Return (x, y) of the center of cell containing provided text 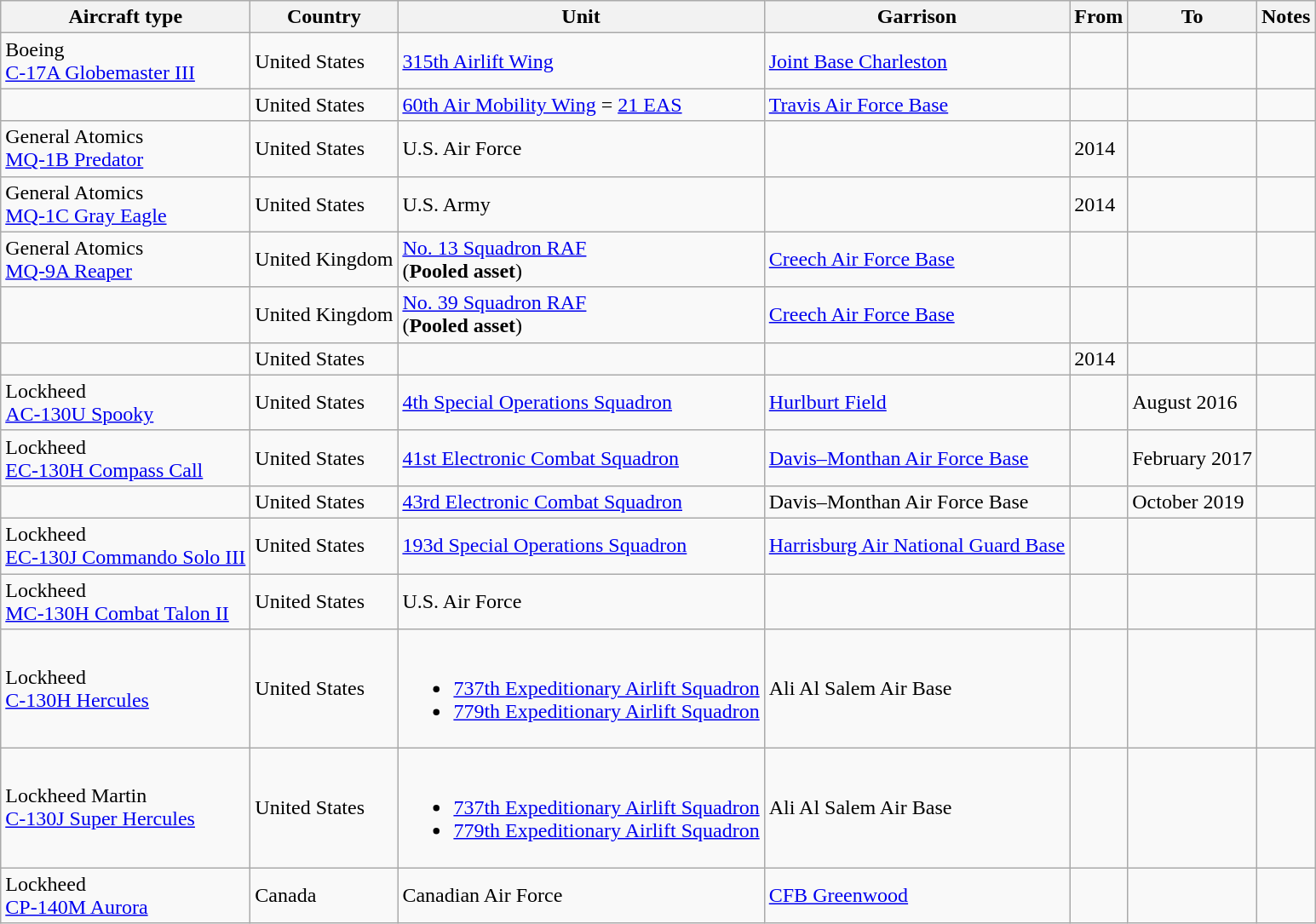
Unit (581, 17)
Canadian Air Force (581, 896)
4th Special Operations Squadron (581, 402)
Garrison (917, 17)
Notes (1285, 17)
Canada (324, 896)
LockheedC-130H Hercules (126, 689)
February 2017 (1192, 458)
60th Air Mobility Wing = 21 EAS (581, 105)
Hurlburt Field (917, 402)
From (1099, 17)
BoeingC-17A Globemaster III (126, 61)
General AtomicsMQ-1C Gray Eagle (126, 204)
Joint Base Charleston (917, 61)
LockheedCP-140M Aurora (126, 896)
Harrisburg Air National Guard Base (917, 545)
October 2019 (1192, 502)
No. 39 Squadron RAF(Pooled asset) (581, 315)
General AtomicsMQ-9A Reaper (126, 259)
CFB Greenwood (917, 896)
LockheedEC-130J Commando Solo III (126, 545)
Travis Air Force Base (917, 105)
August 2016 (1192, 402)
General AtomicsMQ-1B Predator (126, 148)
43rd Electronic Combat Squadron (581, 502)
To (1192, 17)
Lockheed MartinC-130J Super Hercules (126, 808)
LockheedMC-130H Combat Talon II (126, 601)
LockheedEC-130H Compass Call (126, 458)
LockheedAC-130U Spooky (126, 402)
Country (324, 17)
Aircraft type (126, 17)
No. 13 Squadron RAF(Pooled asset) (581, 259)
315th Airlift Wing (581, 61)
41st Electronic Combat Squadron (581, 458)
193d Special Operations Squadron (581, 545)
U.S. Army (581, 204)
